Capture the cell that displays the provided text and extract its (x, y) central coordinate. 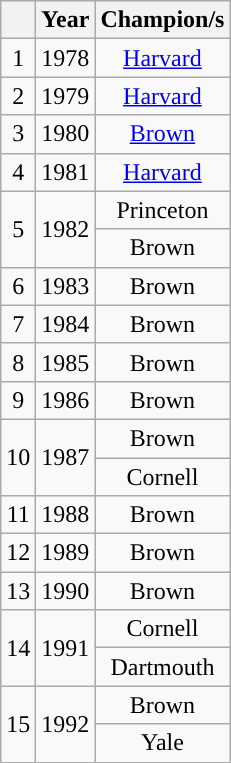
1991 (66, 648)
1979 (66, 96)
5 (18, 229)
1980 (66, 134)
13 (18, 591)
1981 (66, 172)
1992 (66, 724)
9 (18, 400)
11 (18, 515)
Champion/s (162, 20)
1985 (66, 362)
2 (18, 96)
10 (18, 457)
Dartmouth (162, 667)
Year (66, 20)
1983 (66, 286)
Yale (162, 743)
1984 (66, 324)
8 (18, 362)
Princeton (162, 210)
4 (18, 172)
1978 (66, 58)
1988 (66, 515)
6 (18, 286)
1982 (66, 229)
1 (18, 58)
15 (18, 724)
14 (18, 648)
1989 (66, 553)
12 (18, 553)
1986 (66, 400)
7 (18, 324)
3 (18, 134)
1990 (66, 591)
1987 (66, 457)
